Output the (X, Y) coordinate of the center of the cell containing the given text.  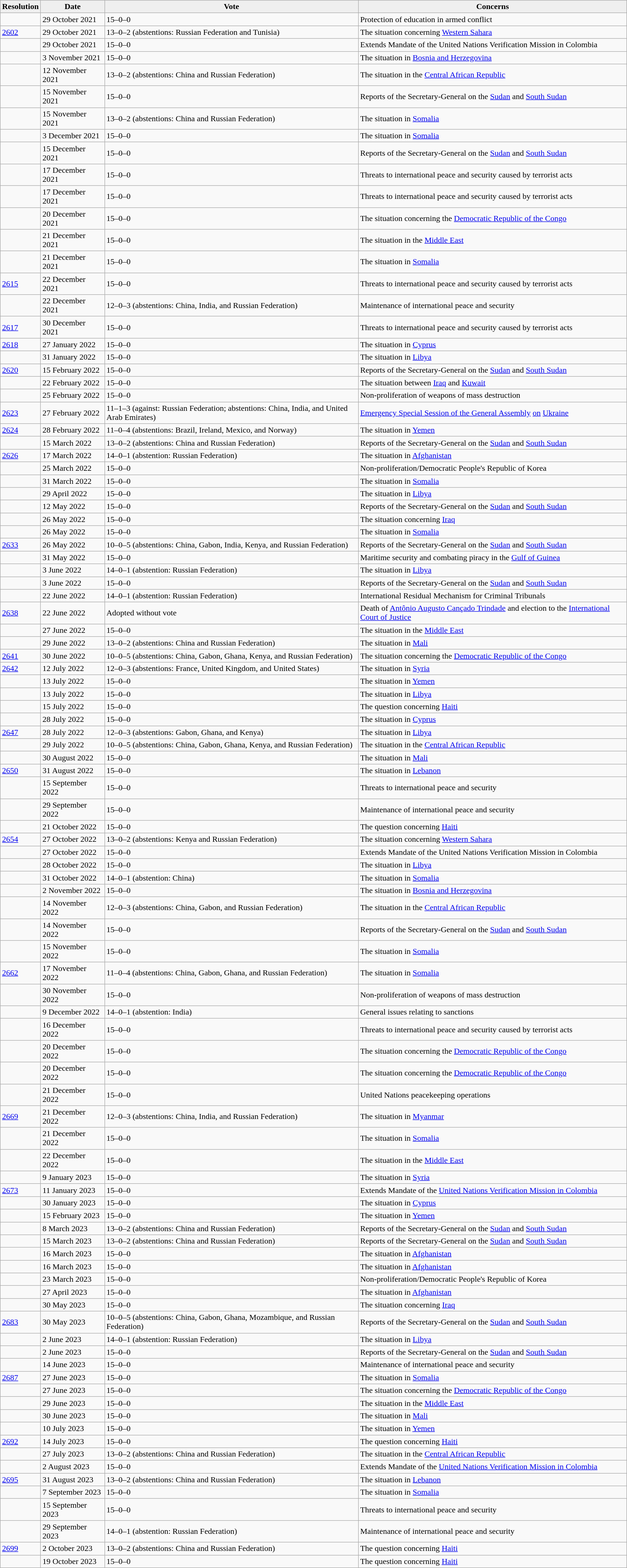
28 October 2022 (72, 865)
31 March 2022 (72, 481)
30 November 2022 (72, 995)
16 December 2022 (72, 1029)
15 March 2023 (72, 1241)
12–0–3 (abstentions: China, Gabon, and Russian Federation) (231, 907)
2 October 2023 (72, 1549)
2695 (20, 1480)
2687 (20, 1377)
11–1–3 (against: Russian Federation; abstentions: China, India, and United Arab Emirates) (231, 413)
2662 (20, 973)
8 March 2023 (72, 1228)
10–0–5 (abstentions: China, Gabon, Ghana, Mozambique, and Russian Federation) (231, 1322)
31 May 2022 (72, 557)
Maritime security and combating piracy in the Gulf of Guinea (492, 557)
31 August 2022 (72, 770)
14 July 2023 (72, 1441)
11–0–4 (abstentions: China, Gabon, Ghana, and Russian Federation) (231, 973)
30 January 2023 (72, 1203)
9 January 2023 (72, 1177)
Date (72, 7)
Protection of education in armed conflict (492, 19)
15 July 2022 (72, 707)
Vote (231, 7)
12 May 2022 (72, 507)
2615 (20, 284)
2654 (20, 839)
19 October 2023 (72, 1561)
12 November 2021 (72, 75)
11 January 2023 (72, 1190)
14–0–1 (abstention: India) (231, 1012)
14–0–1 (abstention: China) (231, 878)
21 October 2022 (72, 827)
29 September 2022 (72, 810)
15 December 2021 (72, 153)
2647 (20, 732)
10 July 2023 (72, 1428)
2642 (20, 668)
2626 (20, 455)
9 December 2022 (72, 1012)
29 June 2022 (72, 643)
25 February 2022 (72, 395)
29 July 2022 (72, 745)
30 December 2021 (72, 327)
23 March 2023 (72, 1279)
United Nations peacekeeping operations (492, 1095)
11–0–4 (abstentions: Brazil, Ireland, Mexico, and Norway) (231, 430)
2683 (20, 1322)
2618 (20, 345)
2699 (20, 1549)
General issues relating to sanctions (492, 1012)
27 July 2023 (72, 1454)
3 December 2021 (72, 136)
25 March 2022 (72, 468)
15 February 2023 (72, 1215)
30 June 2023 (72, 1416)
2602 (20, 32)
30 June 2022 (72, 656)
10–0–5 (abstentions: China, Gabon, India, Kenya, and Russian Federation) (231, 545)
13–0–2 (abstentions: Kenya and Russian Federation) (231, 839)
2617 (20, 327)
3 November 2021 (72, 58)
14 June 2023 (72, 1365)
2641 (20, 656)
Death of Antônio Augusto Cançado Trindade and election to the International Court of Justice (492, 613)
2624 (20, 430)
27 June 2022 (72, 630)
15 September 2023 (72, 1509)
2633 (20, 545)
2673 (20, 1190)
15 March 2022 (72, 443)
31 October 2022 (72, 878)
27 April 2023 (72, 1292)
20 December 2021 (72, 218)
15 February 2022 (72, 370)
27 February 2022 (72, 413)
27 January 2022 (72, 345)
22 February 2022 (72, 383)
2 November 2022 (72, 890)
17 November 2022 (72, 973)
Emergency Special Session of the General Assembly on Ukraine (492, 413)
12–0–3 (abstentions: Gabon, Ghana, and Kenya) (231, 732)
15 September 2022 (72, 788)
29 September 2023 (72, 1532)
28 February 2022 (72, 430)
Resolution (20, 7)
2623 (20, 413)
2620 (20, 370)
29 June 2023 (72, 1403)
17 March 2022 (72, 455)
2 August 2023 (72, 1467)
Adopted without vote (231, 613)
12 July 2022 (72, 668)
The situation between Iraq and Kuwait (492, 383)
Concerns (492, 7)
2669 (20, 1116)
22 December 2022 (72, 1160)
International Residual Mechanism for Criminal Tribunals (492, 596)
2692 (20, 1441)
31 August 2023 (72, 1480)
29 April 2022 (72, 494)
2650 (20, 770)
31 January 2022 (72, 357)
7 September 2023 (72, 1492)
15 November 2022 (72, 952)
The situation in Myanmar (492, 1116)
30 August 2022 (72, 758)
12–0–3 (abstentions: France, United Kingdom, and United States) (231, 668)
2638 (20, 613)
13–0–2 (abstentions: Russian Federation and Tunisia) (231, 32)
